Scan for the cell matching the given text and deliver its (x, y) coordinate at center. 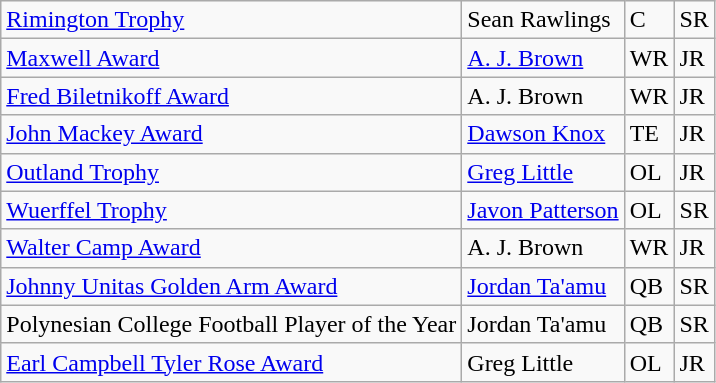
Dawson Knox (543, 134)
C (649, 20)
Earl Campbell Tyler Rose Award (232, 362)
Maxwell Award (232, 58)
Outland Trophy (232, 172)
Sean Rawlings (543, 20)
Walter Camp Award (232, 248)
Johnny Unitas Golden Arm Award (232, 286)
Fred Biletnikoff Award (232, 96)
Wuerffel Trophy (232, 210)
John Mackey Award (232, 134)
Javon Patterson (543, 210)
TE (649, 134)
Rimington Trophy (232, 20)
Polynesian College Football Player of the Year (232, 324)
